Search for the cell housing the specified text and yield its [X, Y] center coordinate. 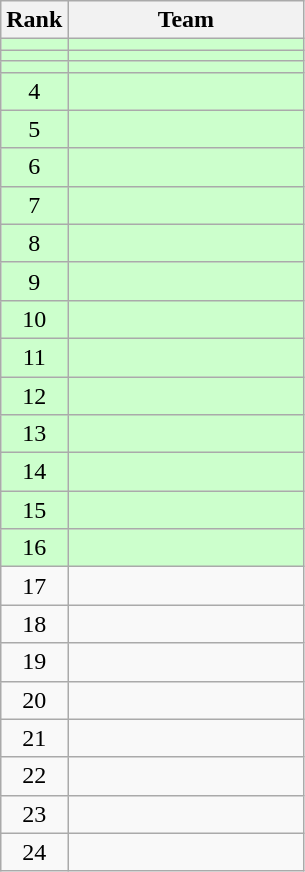
14 [34, 472]
10 [34, 319]
21 [34, 738]
17 [34, 586]
22 [34, 776]
7 [34, 205]
4 [34, 91]
9 [34, 281]
Rank [34, 20]
16 [34, 548]
23 [34, 814]
19 [34, 662]
18 [34, 624]
12 [34, 395]
13 [34, 434]
15 [34, 510]
24 [34, 852]
5 [34, 129]
6 [34, 167]
8 [34, 243]
20 [34, 700]
Team [186, 20]
11 [34, 357]
